For the text-containing cell, return its midpoint in (X, Y) coordinate format. 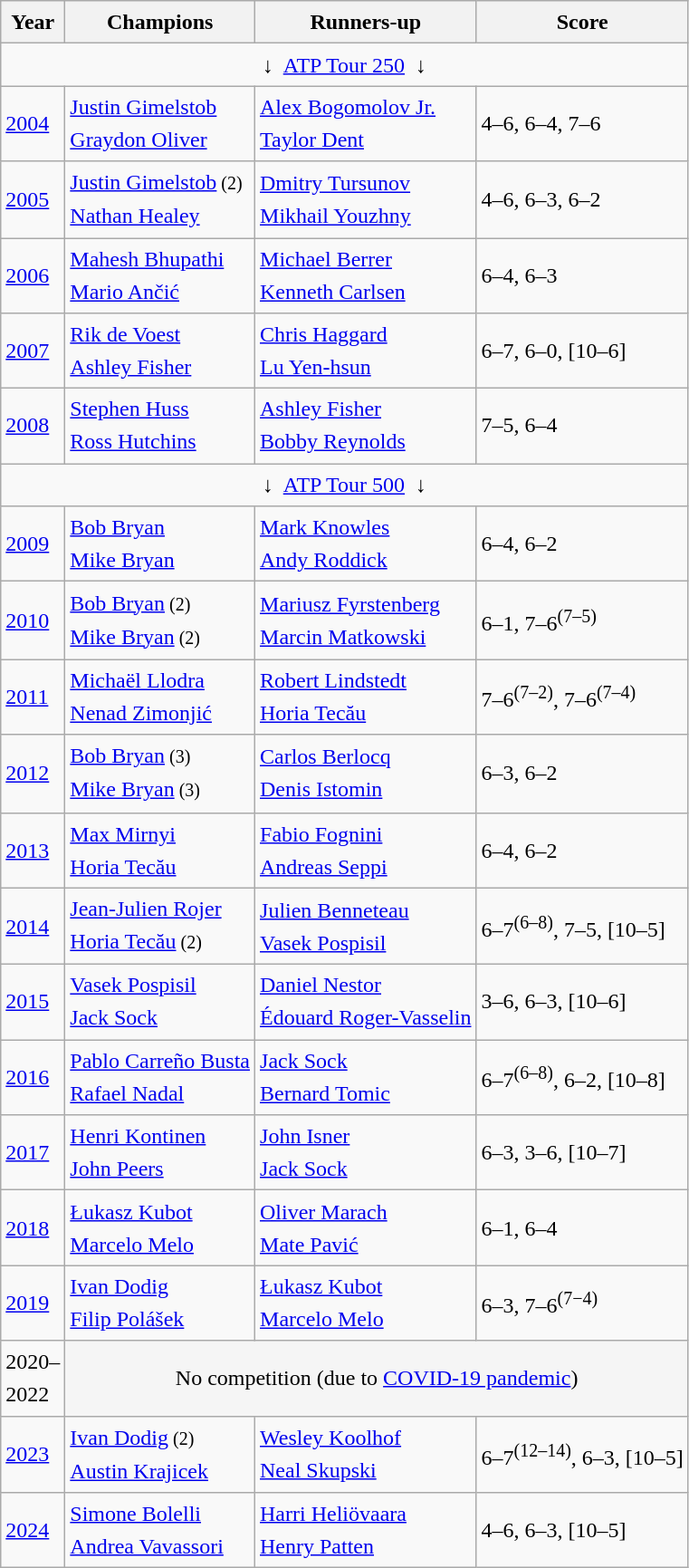
2015 (33, 1002)
Stephen Huss Ross Hutchins (160, 426)
Bob Bryan Mike Bryan (160, 544)
Ashley Fisher Bobby Reynolds (366, 426)
↓ ATP Tour 500 ↓ (345, 486)
2010 (33, 620)
Ivan Dodig (2) Austin Krajicek (160, 1455)
Jack Sock Bernard Tomic (366, 1078)
Wesley Koolhof Neal Skupski (366, 1455)
2004 (33, 123)
Henri Kontinen John Peers (160, 1152)
6–7, 6–0, [10–6] (582, 351)
Chris Haggard Lu Yen-hsun (366, 351)
6–1, 6–4 (582, 1228)
2016 (33, 1078)
Justin Gimelstob Graydon Oliver (160, 123)
Jean-Julien Rojer Horia Tecău (2) (160, 926)
2014 (33, 926)
6–7(6–8), 6–2, [10–8] (582, 1078)
2019 (33, 1303)
2005 (33, 199)
2024 (33, 1531)
Mark Knowles Andy Roddick (366, 544)
6–1, 7–6(7–5) (582, 620)
2008 (33, 426)
Pablo Carreño Busta Rafael Nadal (160, 1078)
John Isner Jack Sock (366, 1152)
Michael Berrer Kenneth Carlsen (366, 275)
Runners-up (366, 22)
2013 (33, 850)
Fabio Fognini Andreas Seppi (366, 850)
Dmitry Tursunov Mikhail Youzhny (366, 199)
Robert Lindstedt Horia Tecău (366, 697)
2017 (33, 1152)
Michaël Llodra Nenad Zimonjić (160, 697)
6–3, 6–2 (582, 774)
6–7(12–14), 6–3, [10–5] (582, 1455)
Justin Gimelstob (2) Nathan Healey (160, 199)
Oliver Marach Mate Pavić (366, 1228)
Rik de Voest Ashley Fisher (160, 351)
7–6(7–2), 7–6(7–4) (582, 697)
2006 (33, 275)
↓ ATP Tour 250 ↓ (345, 65)
Daniel Nestor Édouard Roger-Vasselin (366, 1002)
Max Mirnyi Horia Tecău (160, 850)
2009 (33, 544)
Bob Bryan (3) Mike Bryan (3) (160, 774)
6–3, 3–6, [10–7] (582, 1152)
Harri Heliövaara Henry Patten (366, 1531)
2018 (33, 1228)
Mahesh Bhupathi Mario Ančić (160, 275)
Carlos Berlocq Denis Istomin (366, 774)
Ivan Dodig Filip Polášek (160, 1303)
2012 (33, 774)
6–7(6–8), 7–5, [10–5] (582, 926)
2007 (33, 351)
Score (582, 22)
No competition (due to COVID-19 pandemic) (377, 1379)
Bob Bryan (2) Mike Bryan (2) (160, 620)
3–6, 6–3, [10–6] (582, 1002)
Julien Benneteau Vasek Pospisil (366, 926)
4–6, 6–3, 6–2 (582, 199)
Alex Bogomolov Jr. Taylor Dent (366, 123)
2011 (33, 697)
Champions (160, 22)
2023 (33, 1455)
6–3, 7–6(7−4) (582, 1303)
Mariusz Fyrstenberg Marcin Matkowski (366, 620)
Simone Bolelli Andrea Vavassori (160, 1531)
6–4, 6–3 (582, 275)
7–5, 6–4 (582, 426)
4–6, 6–4, 7–6 (582, 123)
2020–2022 (33, 1379)
4–6, 6–3, [10–5] (582, 1531)
Vasek Pospisil Jack Sock (160, 1002)
Year (33, 22)
